For the text-containing cell, return its midpoint in [x, y] coordinate format. 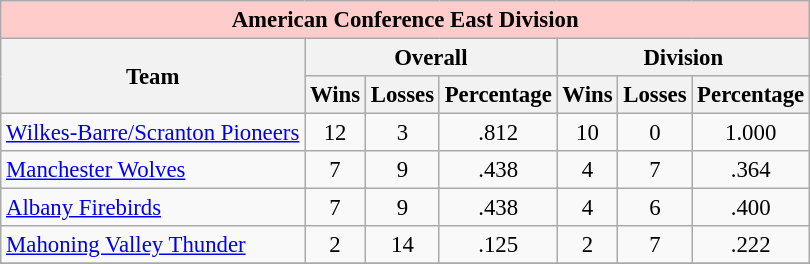
Wilkes-Barre/Scranton Pioneers [153, 133]
Division [683, 58]
3 [402, 133]
10 [588, 133]
Albany Firebirds [153, 208]
0 [655, 133]
.125 [498, 245]
Team [153, 76]
6 [655, 208]
Mahoning Valley Thunder [153, 245]
1.000 [751, 133]
14 [402, 245]
12 [336, 133]
.400 [751, 208]
.812 [498, 133]
Overall [431, 58]
.222 [751, 245]
Manchester Wolves [153, 170]
.364 [751, 170]
American Conference East Division [406, 20]
